Scan for the cell matching the given text and deliver its [X, Y] coordinate at center. 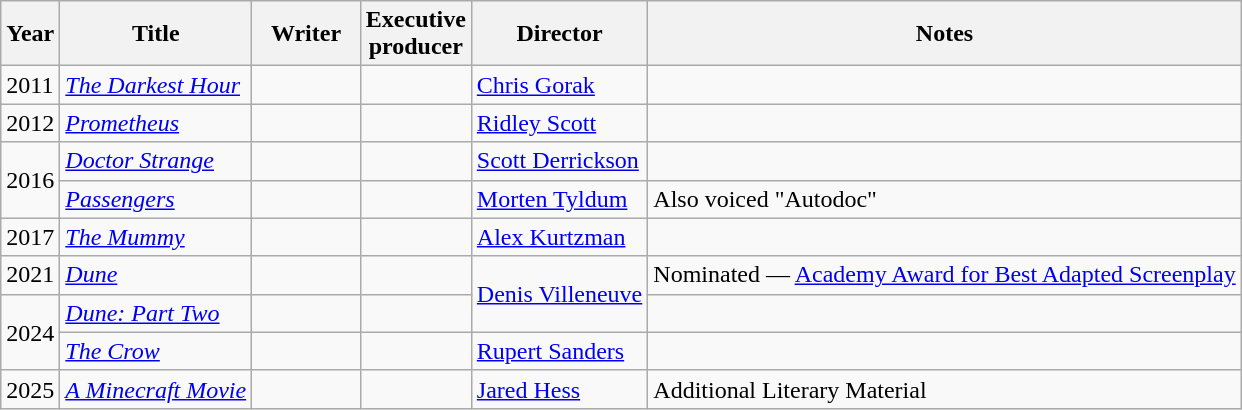
Writer [306, 34]
Nominated — Academy Award for Best Adapted Screenplay [944, 275]
2012 [30, 123]
Denis Villeneuve [559, 294]
2017 [30, 237]
The Crow [156, 351]
2021 [30, 275]
Additional Literary Material [944, 389]
Executiveproducer [416, 34]
Doctor Strange [156, 161]
2011 [30, 85]
Dune [156, 275]
Also voiced "Autodoc" [944, 199]
Title [156, 34]
2024 [30, 332]
2016 [30, 180]
Jared Hess [559, 389]
Ridley Scott [559, 123]
A Minecraft Movie [156, 389]
Chris Gorak [559, 85]
Dune: Part Two [156, 313]
Notes [944, 34]
2025 [30, 389]
The Mummy [156, 237]
Passengers [156, 199]
Director [559, 34]
Morten Tyldum [559, 199]
Scott Derrickson [559, 161]
Prometheus [156, 123]
Alex Kurtzman [559, 237]
The Darkest Hour [156, 85]
Rupert Sanders [559, 351]
Year [30, 34]
